Capture the cell that displays the provided text and extract its (x, y) central coordinate. 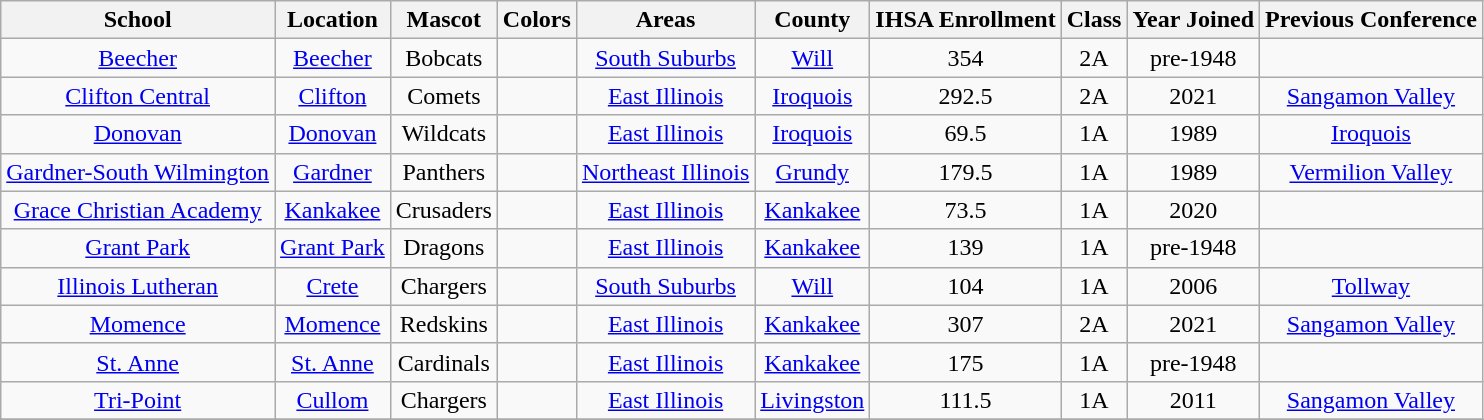
104 (966, 286)
Gardner-South Wilmington (138, 172)
2020 (1194, 210)
Dragons (444, 248)
Gardner (333, 172)
Crete (333, 286)
County (812, 20)
Tri-Point (138, 400)
Redskins (444, 324)
Clifton Central (138, 96)
292.5 (966, 96)
Colors (536, 20)
307 (966, 324)
Livingston (812, 400)
Class (1094, 20)
73.5 (966, 210)
Illinois Lutheran (138, 286)
139 (966, 248)
Crusaders (444, 210)
Grace Christian Academy (138, 210)
Clifton (333, 96)
Year Joined (1194, 20)
Areas (665, 20)
Mascot (444, 20)
Comets (444, 96)
Tollway (1372, 286)
Wildcats (444, 134)
2011 (1194, 400)
175 (966, 362)
Grundy (812, 172)
Panthers (444, 172)
111.5 (966, 400)
School (138, 20)
Previous Conference (1372, 20)
354 (966, 58)
Bobcats (444, 58)
Cullom (333, 400)
69.5 (966, 134)
2006 (1194, 286)
Cardinals (444, 362)
Northeast Illinois (665, 172)
Location (333, 20)
Vermilion Valley (1372, 172)
IHSA Enrollment (966, 20)
179.5 (966, 172)
